Return [X, Y] of the center of cell containing provided text 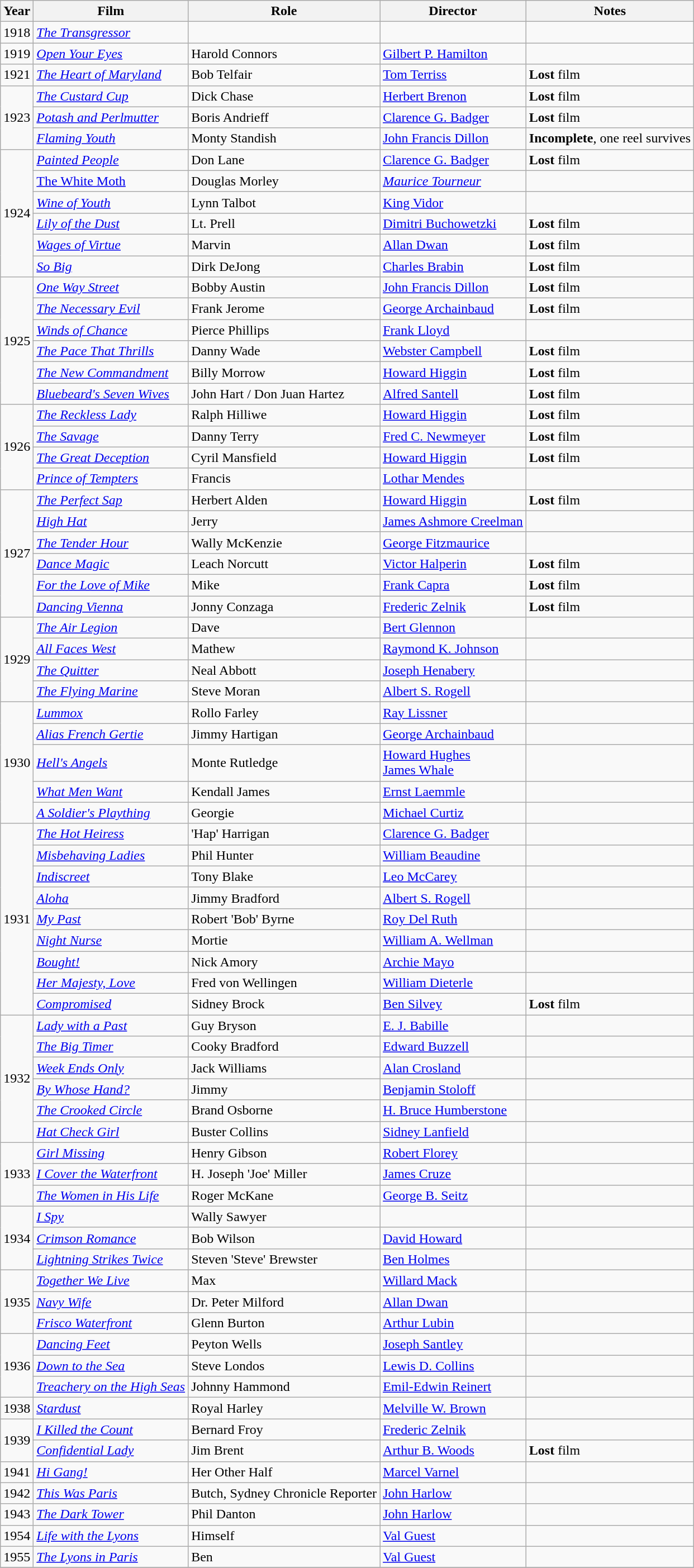
The Savage [111, 436]
The Necessary Evil [111, 309]
Crimson Romance [111, 1238]
Painted People [111, 160]
The Hot Heiress [111, 834]
Roger McKane [284, 1195]
Compromised [111, 1004]
The Quitter [111, 670]
Buster Collins [284, 1132]
Georgie [284, 813]
The Heart of Maryland [111, 75]
Herbert Brenon [453, 96]
I Killed the Count [111, 1429]
Jim Brent [284, 1451]
Bought! [111, 961]
Phil Danton [284, 1514]
Melville W. Brown [453, 1408]
Potash and Perlmutter [111, 117]
Leo McCarey [453, 876]
Arthur Lubin [453, 1323]
Bob Telfair [284, 75]
The Custard Cup [111, 96]
Lummox [111, 713]
Director [453, 11]
The New Commandment [111, 373]
Boris Andrieff [284, 117]
Francis [284, 479]
Leach Norcutt [284, 564]
1921 [17, 75]
Glenn Burton [284, 1323]
Gilbert P. Hamilton [453, 54]
Incomplete, one reel survives [610, 139]
Bluebeard's Seven Wives [111, 394]
Her Other Half [284, 1472]
Steve Londos [284, 1366]
1935 [17, 1302]
Jimmy Hartigan [284, 734]
Robert Florey [453, 1153]
Life with the Lyons [111, 1536]
Johnny Hammond [284, 1387]
Bobby Austin [284, 288]
Confidential Lady [111, 1451]
1927 [17, 553]
The Big Timer [111, 1047]
Guy Bryson [284, 1026]
Roy Del Ruth [453, 919]
Cyril Mansfield [284, 457]
Notes [610, 11]
Jonny Conzaga [284, 606]
Harold Connors [284, 54]
Aloha [111, 898]
James Cruze [453, 1174]
H. Bruce Humberstone [453, 1111]
Flaming Youth [111, 139]
Joseph Santley [453, 1345]
Marvin [284, 245]
Wages of Virtue [111, 245]
The Flying Marine [111, 692]
Dick Chase [284, 96]
The Reckless Lady [111, 415]
The Perfect Sap [111, 500]
Frank Lloyd [453, 330]
Robert 'Bob' Byrne [284, 919]
1929 [17, 660]
The Air Legion [111, 628]
Mathew [284, 649]
The Crooked Circle [111, 1111]
The Lyons in Paris [111, 1557]
Danny Terry [284, 436]
1943 [17, 1514]
Ralph Hilliwe [284, 415]
I Cover the Waterfront [111, 1174]
The White Moth [111, 181]
Lewis D. Collins [453, 1366]
1930 [17, 763]
Lady with a Past [111, 1026]
1938 [17, 1408]
Alan Crosland [453, 1068]
Tom Terriss [453, 75]
Steve Moran [284, 692]
Her Majesty, Love [111, 983]
1939 [17, 1440]
1955 [17, 1557]
1954 [17, 1536]
By Whose Hand? [111, 1089]
The Women in His Life [111, 1195]
'Hap' Harrigan [284, 834]
E. J. Babille [453, 1026]
The Transgressor [111, 32]
Edward Buzzell [453, 1047]
William Beaudine [453, 855]
The Pace That Thrills [111, 351]
Dance Magic [111, 564]
Treachery on the High Seas [111, 1387]
Fred von Wellingen [284, 983]
Maurice Tourneur [453, 181]
Navy Wife [111, 1302]
George B. Seitz [453, 1195]
Jerry [284, 521]
Danny Wade [284, 351]
What Men Want [111, 792]
1923 [17, 117]
1918 [17, 32]
Winds of Chance [111, 330]
Alias French Gertie [111, 734]
Wally McKenzie [284, 542]
Michael Curtiz [453, 813]
Raymond K. Johnson [453, 649]
Lt. Prell [284, 223]
William A. Wellman [453, 940]
One Way Street [111, 288]
Dancing Vienna [111, 606]
Ernst Laemmle [453, 792]
Tony Blake [284, 876]
1934 [17, 1238]
1931 [17, 919]
1932 [17, 1079]
Lynn Talbot [284, 202]
Archie Mayo [453, 961]
Marcel Varnel [453, 1472]
The Dark Tower [111, 1514]
Neal Abbott [284, 670]
1941 [17, 1472]
Brand Osborne [284, 1111]
1926 [17, 447]
Royal Harley [284, 1408]
Dimitri Buchowetzki [453, 223]
Night Nurse [111, 940]
Indiscreet [111, 876]
Prince of Tempters [111, 479]
The Great Deception [111, 457]
Don Lane [284, 160]
Fred C. Newmeyer [453, 436]
Monty Standish [284, 139]
This Was Paris [111, 1493]
1933 [17, 1174]
Billy Morrow [284, 373]
Phil Hunter [284, 855]
Sidney Lanfield [453, 1132]
Mike [284, 585]
Role [284, 11]
Willard Mack [453, 1280]
Cooky Bradford [284, 1047]
I Spy [111, 1217]
Lothar Mendes [453, 479]
1942 [17, 1493]
Charles Brabin [453, 266]
Open Your Eyes [111, 54]
Wally Sawyer [284, 1217]
Ben Holmes [453, 1259]
Bert Glennon [453, 628]
Lily of the Dust [111, 223]
Down to the Sea [111, 1366]
Bernard Froy [284, 1429]
Douglas Morley [284, 181]
Himself [284, 1536]
Pierce Phillips [284, 330]
Dancing Feet [111, 1345]
Bob Wilson [284, 1238]
Frisco Waterfront [111, 1323]
Dr. Peter Milford [284, 1302]
Joseph Henabery [453, 670]
William Dieterle [453, 983]
Dirk DeJong [284, 266]
Jimmy Bradford [284, 898]
Jack Williams [284, 1068]
Jimmy [284, 1089]
David Howard [453, 1238]
Victor Halperin [453, 564]
James Ashmore Creelman [453, 521]
John Hart / Don Juan Hartez [284, 394]
Sidney Brock [284, 1004]
Frank Jerome [284, 309]
H. Joseph 'Joe' Miller [284, 1174]
Stardust [111, 1408]
Max [284, 1280]
Butch, Sydney Chronicle Reporter [284, 1493]
Together We Live [111, 1280]
Ben Silvey [453, 1004]
Ray Lissner [453, 713]
Kendall James [284, 792]
1919 [17, 54]
1936 [17, 1366]
Dave [284, 628]
Film [111, 11]
So Big [111, 266]
Wine of Youth [111, 202]
Nick Amory [284, 961]
1924 [17, 213]
Hi Gang! [111, 1472]
All Faces West [111, 649]
Peyton Wells [284, 1345]
Arthur B. Woods [453, 1451]
Girl Missing [111, 1153]
Week Ends Only [111, 1068]
Frank Capra [453, 585]
A Soldier's Plaything [111, 813]
Mortie [284, 940]
Alfred Santell [453, 394]
Benjamin Stoloff [453, 1089]
George Fitzmaurice [453, 542]
Herbert Alden [284, 500]
Henry Gibson [284, 1153]
1925 [17, 341]
Lightning Strikes Twice [111, 1259]
High Hat [111, 521]
Rollo Farley [284, 713]
For the Love of Mike [111, 585]
Ben [284, 1557]
Howard HughesJames Whale [453, 763]
Webster Campbell [453, 351]
Steven 'Steve' Brewster [284, 1259]
The Tender Hour [111, 542]
Monte Rutledge [284, 763]
King Vidor [453, 202]
Emil-Edwin Reinert [453, 1387]
Hat Check Girl [111, 1132]
Hell's Angels [111, 763]
Year [17, 11]
My Past [111, 919]
Misbehaving Ladies [111, 855]
